For the text-containing cell, return its midpoint in (X, Y) coordinate format. 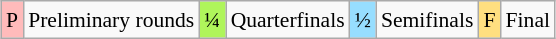
P (12, 20)
½ (363, 20)
Preliminary rounds (111, 20)
F (489, 20)
Quarterfinals (288, 20)
¼ (212, 20)
Final (528, 20)
Semifinals (427, 20)
